For the text-containing cell, return its midpoint in [x, y] coordinate format. 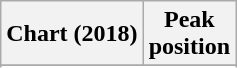
Peakposition [189, 34]
Chart (2018) [72, 34]
